Capture the cell that displays the provided text and extract its [x, y] central coordinate. 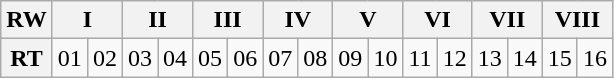
VII [507, 20]
I [87, 20]
IV [298, 20]
02 [104, 58]
03 [140, 58]
RT [27, 58]
RW [27, 20]
15 [560, 58]
11 [420, 58]
08 [316, 58]
III [228, 20]
09 [350, 58]
06 [246, 58]
04 [176, 58]
13 [490, 58]
10 [386, 58]
05 [210, 58]
II [157, 20]
VIII [577, 20]
V [368, 20]
01 [70, 58]
14 [524, 58]
07 [280, 58]
12 [454, 58]
16 [594, 58]
VI [438, 20]
